Provide the (X, Y) coordinate of the cell's center where the given text is located.  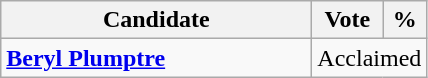
Vote (348, 20)
Acclaimed (370, 58)
% (405, 20)
Beryl Plumptre (156, 58)
Candidate (156, 20)
